For the text-containing cell, return its midpoint in [X, Y] coordinate format. 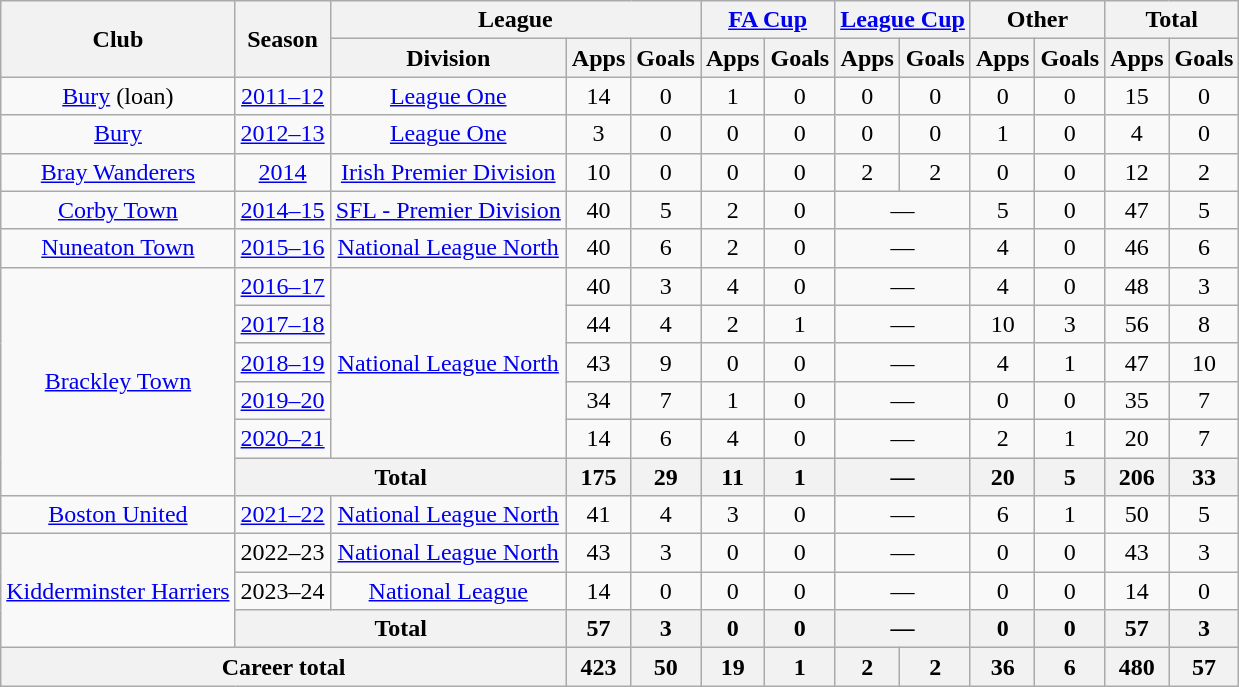
2020–21 [282, 438]
9 [666, 362]
Other [1037, 20]
2017–18 [282, 324]
8 [1204, 324]
Career total [284, 667]
2022–23 [282, 553]
11 [732, 477]
206 [1137, 477]
Division [448, 58]
423 [598, 667]
2015–16 [282, 248]
48 [1137, 286]
2023–24 [282, 591]
National League [448, 591]
Bury [118, 134]
15 [1137, 96]
44 [598, 324]
Nuneaton Town [118, 248]
Season [282, 39]
League [515, 20]
19 [732, 667]
12 [1137, 172]
Irish Premier Division [448, 172]
34 [598, 400]
Kidderminster Harriers [118, 591]
2014 [282, 172]
Bury (loan) [118, 96]
Club [118, 39]
2021–22 [282, 515]
33 [1204, 477]
41 [598, 515]
29 [666, 477]
36 [1002, 667]
Boston United [118, 515]
Bray Wanderers [118, 172]
35 [1137, 400]
2018–19 [282, 362]
SFL - Premier Division [448, 210]
46 [1137, 248]
League Cup [903, 20]
175 [598, 477]
Brackley Town [118, 381]
480 [1137, 667]
2016–17 [282, 286]
56 [1137, 324]
2014–15 [282, 210]
2012–13 [282, 134]
Corby Town [118, 210]
2019–20 [282, 400]
FA Cup [767, 20]
2011–12 [282, 96]
